Provide the [X, Y] coordinate of the cell's center where the given text is located.  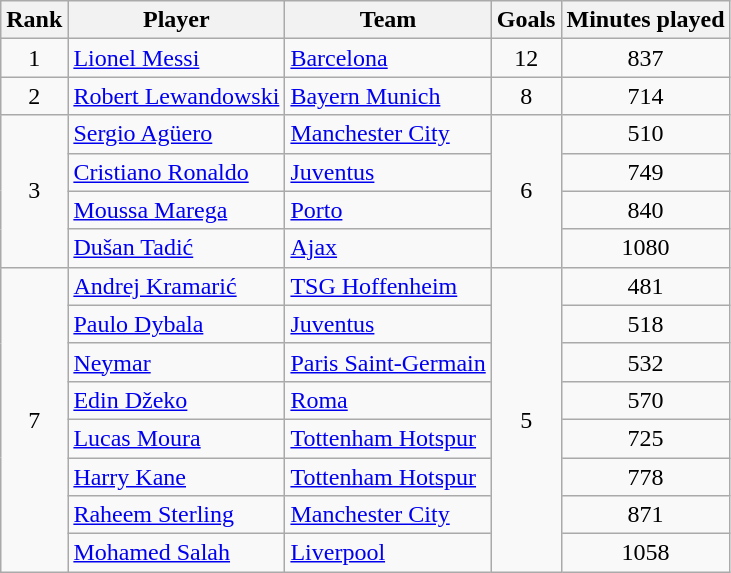
Lionel Messi [176, 58]
Edin Džeko [176, 400]
Rank [34, 20]
1080 [646, 248]
871 [646, 515]
481 [646, 286]
Liverpool [388, 553]
Dušan Tadić [176, 248]
Paulo Dybala [176, 324]
1058 [646, 553]
714 [646, 96]
12 [526, 58]
837 [646, 58]
Ajax [388, 248]
2 [34, 96]
Harry Kane [176, 477]
Sergio Agüero [176, 134]
8 [526, 96]
532 [646, 362]
Porto [388, 210]
Mohamed Salah [176, 553]
Roma [388, 400]
TSG Hoffenheim [388, 286]
Raheem Sterling [176, 515]
1 [34, 58]
725 [646, 438]
Minutes played [646, 20]
Goals [526, 20]
Player [176, 20]
Barcelona [388, 58]
Andrej Kramarić [176, 286]
Cristiano Ronaldo [176, 172]
3 [34, 191]
840 [646, 210]
Paris Saint-Germain [388, 362]
6 [526, 191]
5 [526, 419]
Team [388, 20]
749 [646, 172]
518 [646, 324]
Lucas Moura [176, 438]
Neymar [176, 362]
Bayern Munich [388, 96]
Robert Lewandowski [176, 96]
570 [646, 400]
Moussa Marega [176, 210]
7 [34, 419]
510 [646, 134]
778 [646, 477]
